Scan for the cell matching the given text and deliver its (x, y) coordinate at center. 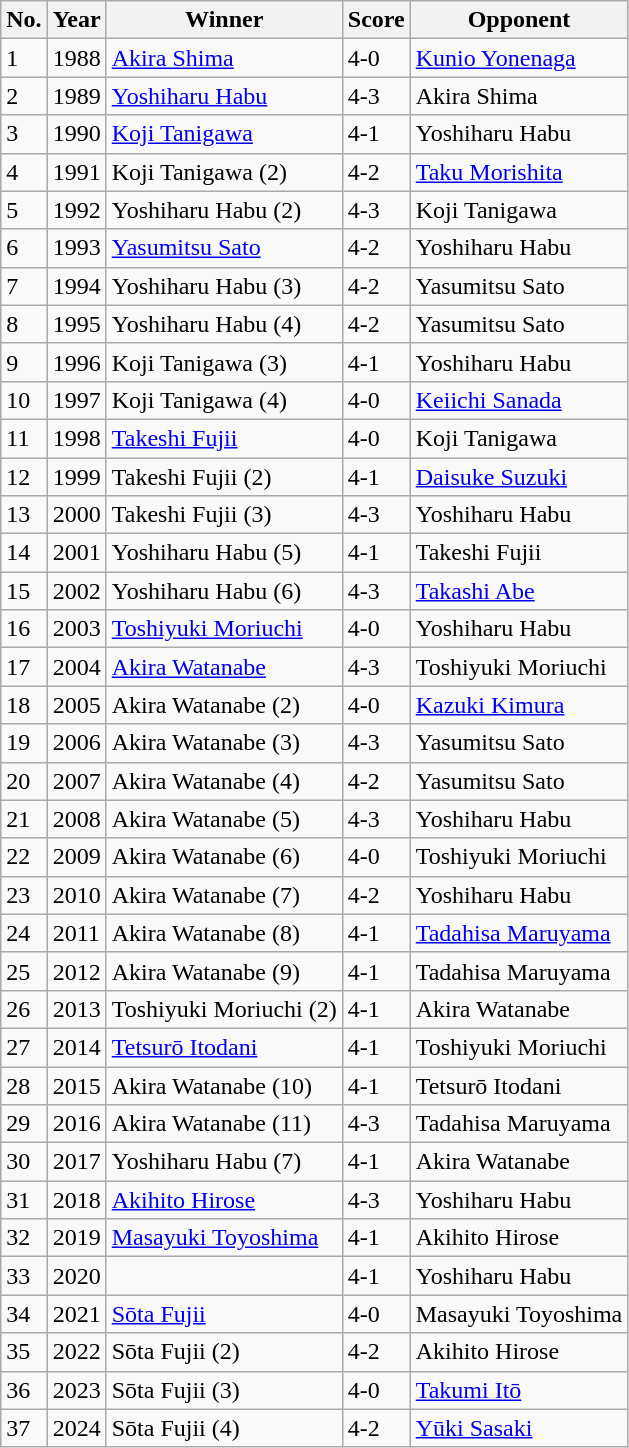
32 (24, 1238)
2014 (76, 1047)
Yoshiharu Habu (3) (224, 286)
Yoshiharu Habu (6) (224, 591)
2011 (76, 933)
15 (24, 591)
Takumi Itō (519, 1390)
1994 (76, 286)
18 (24, 705)
Yūki Sasaki (519, 1428)
Akira Watanabe (5) (224, 819)
2010 (76, 895)
No. (24, 20)
2 (24, 96)
12 (24, 477)
Koji Tanigawa (4) (224, 400)
2013 (76, 1009)
Akira Watanabe (11) (224, 1124)
Akira Watanabe (7) (224, 895)
10 (24, 400)
Akira Watanabe (9) (224, 971)
Akira Watanabe (4) (224, 781)
2012 (76, 971)
Daisuke Suzuki (519, 477)
Winner (224, 20)
14 (24, 553)
Akira Watanabe (3) (224, 743)
Kunio Yonenaga (519, 58)
4 (24, 172)
Yoshiharu Habu (2) (224, 210)
20 (24, 781)
Yoshiharu Habu (5) (224, 553)
Keiichi Sanada (519, 400)
34 (24, 1314)
35 (24, 1352)
Sōta Fujii (2) (224, 1352)
Taku Morishita (519, 172)
21 (24, 819)
Takeshi Fujii (3) (224, 515)
1997 (76, 400)
2006 (76, 743)
1999 (76, 477)
22 (24, 857)
Yoshiharu Habu (4) (224, 324)
23 (24, 895)
24 (24, 933)
2015 (76, 1085)
Koji Tanigawa (3) (224, 362)
Score (376, 20)
29 (24, 1124)
26 (24, 1009)
1993 (76, 248)
2002 (76, 591)
Sōta Fujii (4) (224, 1428)
17 (24, 667)
25 (24, 971)
28 (24, 1085)
19 (24, 743)
Akira Watanabe (8) (224, 933)
6 (24, 248)
2007 (76, 781)
31 (24, 1200)
1998 (76, 438)
Sōta Fujii (3) (224, 1390)
36 (24, 1390)
30 (24, 1162)
2018 (76, 1200)
Koji Tanigawa (2) (224, 172)
13 (24, 515)
5 (24, 210)
1995 (76, 324)
Toshiyuki Moriuchi (2) (224, 1009)
Takeshi Fujii (2) (224, 477)
2024 (76, 1428)
7 (24, 286)
9 (24, 362)
1990 (76, 134)
27 (24, 1047)
16 (24, 629)
1 (24, 58)
Sōta Fujii (224, 1314)
3 (24, 134)
2001 (76, 553)
37 (24, 1428)
2003 (76, 629)
2021 (76, 1314)
Opponent (519, 20)
11 (24, 438)
2004 (76, 667)
1991 (76, 172)
33 (24, 1276)
2005 (76, 705)
8 (24, 324)
1989 (76, 96)
2000 (76, 515)
1988 (76, 58)
Akira Watanabe (2) (224, 705)
2023 (76, 1390)
2016 (76, 1124)
Yoshiharu Habu (7) (224, 1162)
2019 (76, 1238)
Kazuki Kimura (519, 705)
Akira Watanabe (6) (224, 857)
Takashi Abe (519, 591)
2009 (76, 857)
Akira Watanabe (10) (224, 1085)
Year (76, 20)
1996 (76, 362)
2022 (76, 1352)
2017 (76, 1162)
2020 (76, 1276)
1992 (76, 210)
2008 (76, 819)
